Output the (X, Y) coordinate of the center of the cell containing the given text.  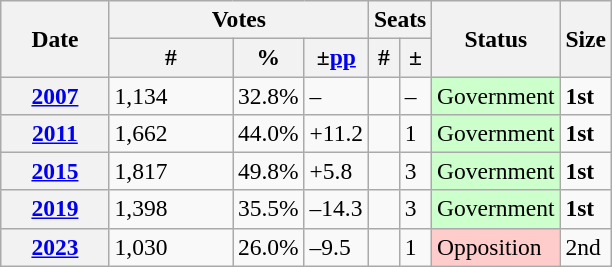
26.0% (268, 247)
2023 (55, 247)
–14.3 (336, 209)
44.0% (268, 133)
1,662 (170, 133)
+5.8 (336, 171)
–9.5 (336, 247)
2nd (586, 247)
±pp (336, 57)
1,817 (170, 171)
2019 (55, 209)
2015 (55, 171)
35.5% (268, 209)
Status (496, 38)
2011 (55, 133)
32.8% (268, 95)
Opposition (496, 247)
Votes (238, 19)
Size (586, 38)
1,134 (170, 95)
Seats (400, 19)
% (268, 57)
1,030 (170, 247)
+11.2 (336, 133)
Date (55, 38)
2007 (55, 95)
1,398 (170, 209)
49.8% (268, 171)
± (415, 57)
